Scan for the cell matching the given text and deliver its (x, y) coordinate at center. 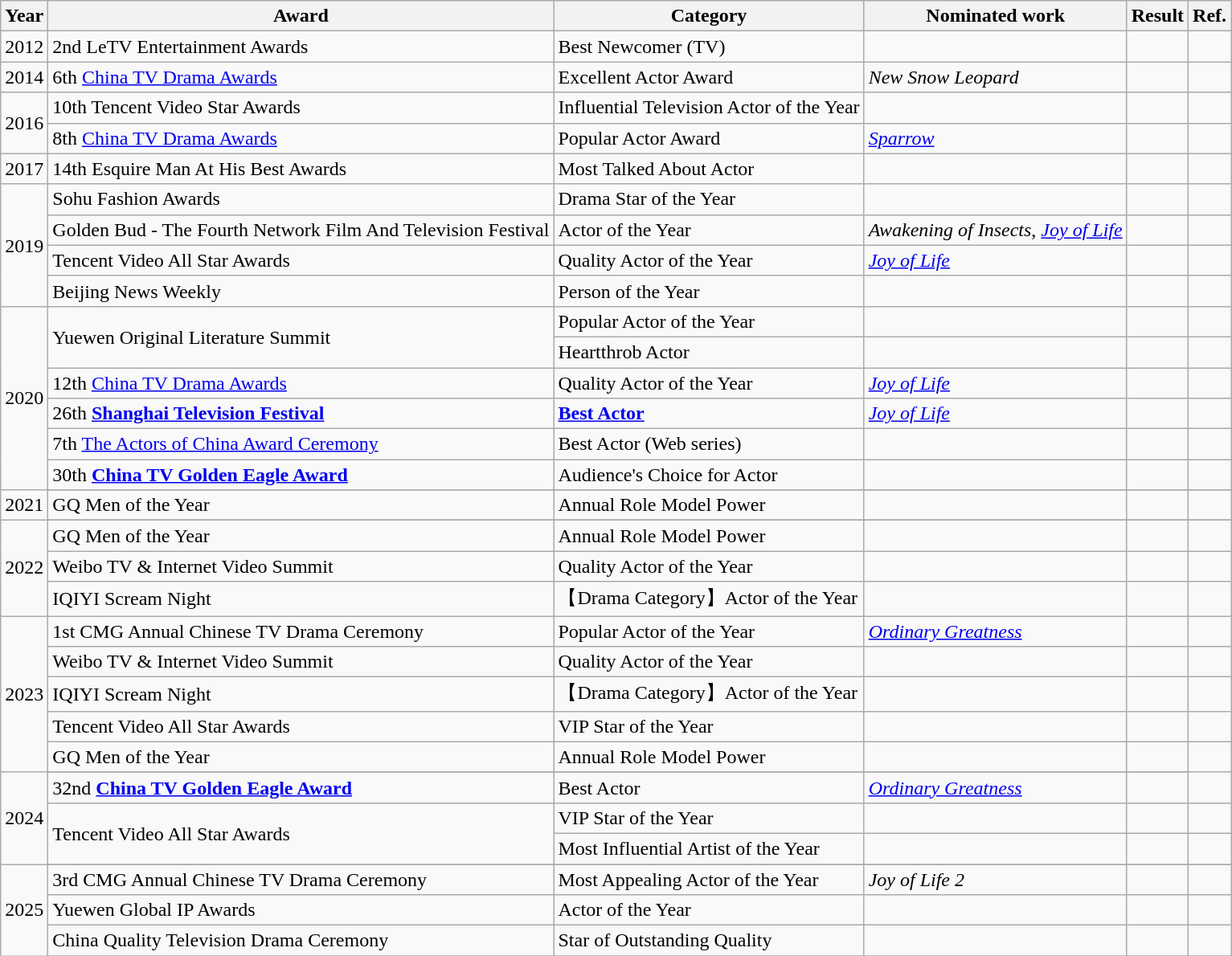
6th China TV Drama Awards (301, 77)
2024 (24, 818)
Popular Actor Award (709, 138)
Influential Television Actor of the Year (709, 108)
Joy of Life 2 (995, 880)
Most Influential Artist of the Year (709, 848)
32nd China TV Golden Eagle Award (301, 787)
Heartthrob Actor (709, 352)
30th China TV Golden Eagle Award (301, 475)
2022 (24, 569)
New Snow Leopard (995, 77)
Sparrow (995, 138)
2025 (24, 910)
Sohu Fashion Awards (301, 199)
Audience's Choice for Actor (709, 475)
2nd LeTV Entertainment Awards (301, 47)
2020 (24, 398)
2019 (24, 245)
Result (1157, 16)
Yuewen Global IP Awards (301, 910)
China Quality Television Drama Ceremony (301, 941)
Best Newcomer (TV) (709, 47)
Most Talked About Actor (709, 169)
2014 (24, 77)
2023 (24, 694)
1st CMG Annual Chinese TV Drama Ceremony (301, 631)
Person of the Year (709, 291)
Drama Star of the Year (709, 199)
2017 (24, 169)
Awakening of Insects, Joy of Life (995, 230)
2016 (24, 123)
7th The Actors of China Award Ceremony (301, 444)
Golden Bud - The Fourth Network Film And Television Festival (301, 230)
Most Appealing Actor of the Year (709, 880)
14th Esquire Man At His Best Awards (301, 169)
3rd CMG Annual Chinese TV Drama Ceremony (301, 880)
2021 (24, 505)
Ref. (1210, 16)
Nominated work (995, 16)
Best Actor (Web series) (709, 444)
Beijing News Weekly (301, 291)
Star of Outstanding Quality (709, 941)
2012 (24, 47)
Category (709, 16)
8th China TV Drama Awards (301, 138)
10th Tencent Video Star Awards (301, 108)
Excellent Actor Award (709, 77)
26th Shanghai Television Festival (301, 414)
Year (24, 16)
Award (301, 16)
Yuewen Original Literature Summit (301, 337)
12th China TV Drama Awards (301, 383)
